Identify which cell holds the provided text, then report its [x, y] central coordinate. 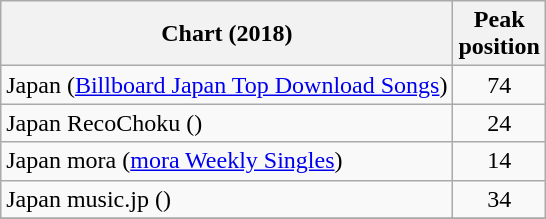
74 [499, 85]
Japan music.jp () [227, 199]
14 [499, 161]
Japan RecoChoku () [227, 123]
Japan (Billboard Japan Top Download Songs) [227, 85]
Japan mora (mora Weekly Singles) [227, 161]
Chart (2018) [227, 34]
24 [499, 123]
34 [499, 199]
Peakposition [499, 34]
